Locate the cell with the specified text and output its [x, y] center coordinate. 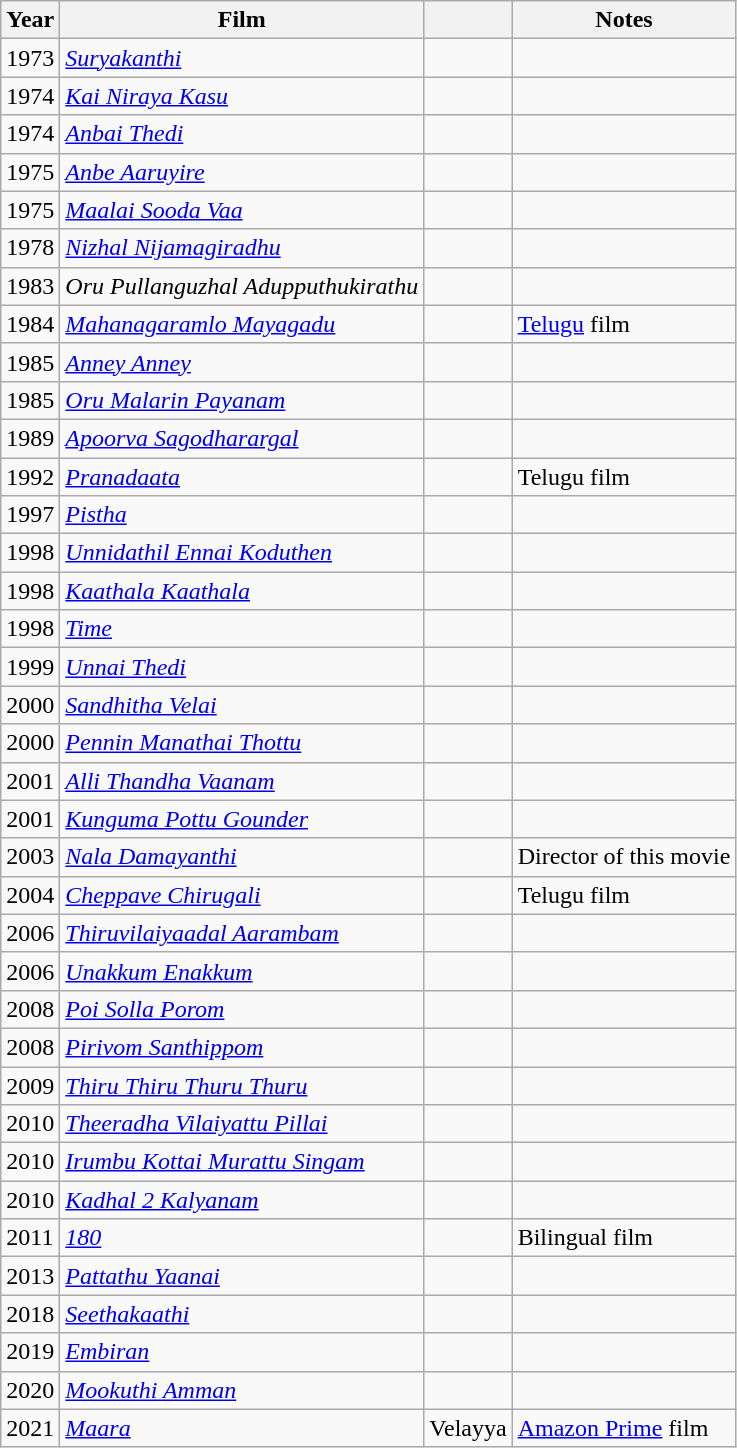
2009 [30, 1085]
1989 [30, 438]
Notes [624, 20]
Maalai Sooda Vaa [242, 210]
2013 [30, 1276]
1978 [30, 248]
Nala Damayanthi [242, 857]
Sandhitha Velai [242, 705]
Kai Niraya Kasu [242, 96]
Cheppave Chirugali [242, 895]
Time [242, 629]
Anney Anney [242, 362]
Embiran [242, 1352]
2003 [30, 857]
Velayya [468, 1428]
Pennin Manathai Thottu [242, 743]
2019 [30, 1352]
Amazon Prime film [624, 1428]
Theeradha Vilaiyattu Pillai [242, 1124]
Year [30, 20]
Maara [242, 1428]
2020 [30, 1390]
2021 [30, 1428]
2011 [30, 1238]
Mahanagaramlo Mayagadu [242, 324]
Anbai Thedi [242, 134]
Bilingual film [624, 1238]
Unnai Thedi [242, 667]
Director of this movie [624, 857]
180 [242, 1238]
1984 [30, 324]
Film [242, 20]
Kadhal 2 Kalyanam [242, 1200]
1973 [30, 58]
Pirivom Santhippom [242, 1047]
1997 [30, 515]
Pistha [242, 515]
1983 [30, 286]
Nizhal Nijamagiradhu [242, 248]
Kunguma Pottu Gounder [242, 819]
Oru Malarin Payanam [242, 400]
Anbe Aaruyire [242, 172]
Suryakanthi [242, 58]
2004 [30, 895]
Seethakaathi [242, 1314]
Oru Pullanguzhal Adupputhukirathu [242, 286]
Thiruvilaiyaadal Aarambam [242, 933]
Apoorva Sagodharargal [242, 438]
Unnidathil Ennai Koduthen [242, 553]
Thiru Thiru Thuru Thuru [242, 1085]
Kaathala Kaathala [242, 591]
1992 [30, 477]
Poi Solla Porom [242, 1009]
Mookuthi Amman [242, 1390]
Alli Thandha Vaanam [242, 781]
2018 [30, 1314]
Pattathu Yaanai [242, 1276]
Unakkum Enakkum [242, 971]
Irumbu Kottai Murattu Singam [242, 1162]
1999 [30, 667]
Pranadaata [242, 477]
